Capture the cell that displays the provided text and extract its (X, Y) central coordinate. 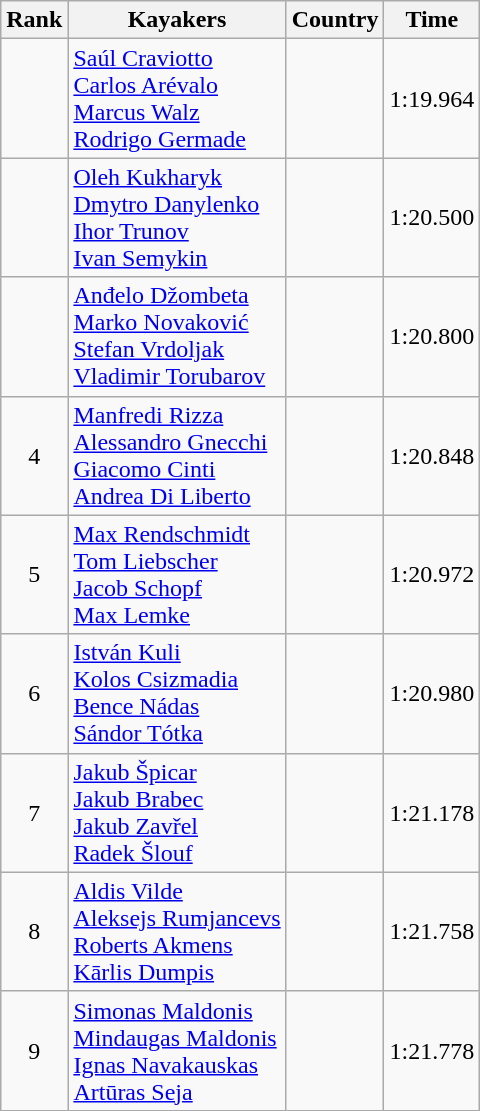
1:19.964 (432, 98)
5 (34, 574)
Oleh KukharykDmytro DanylenkoIhor TrunovIvan Semykin (177, 218)
4 (34, 456)
8 (34, 932)
1:20.500 (432, 218)
7 (34, 812)
Aldis VildeAleksejs RumjancevsRoberts AkmensKārlis Dumpis (177, 932)
1:21.778 (432, 1050)
1:20.800 (432, 336)
1:20.972 (432, 574)
6 (34, 694)
Jakub ŠpicarJakub BrabecJakub ZavřelRadek Šlouf (177, 812)
Max RendschmidtTom LiebscherJacob SchopfMax Lemke (177, 574)
Anđelo DžombetaMarko NovakovićStefan VrdoljakVladimir Torubarov (177, 336)
István KuliKolos CsizmadiaBence NádasSándor Tótka (177, 694)
Kayakers (177, 20)
1:21.758 (432, 932)
Manfredi RizzaAlessandro GnecchiGiacomo CintiAndrea Di Liberto (177, 456)
1:20.980 (432, 694)
Rank (34, 20)
1:21.178 (432, 812)
Saúl CraviottoCarlos ArévaloMarcus WalzRodrigo Germade (177, 98)
Simonas MaldonisMindaugas MaldonisIgnas NavakauskasArtūras Seja (177, 1050)
9 (34, 1050)
Time (432, 20)
1:20.848 (432, 456)
Country (335, 20)
